Find where the given text appears and provide that cell's center as [X, Y] coordinate. 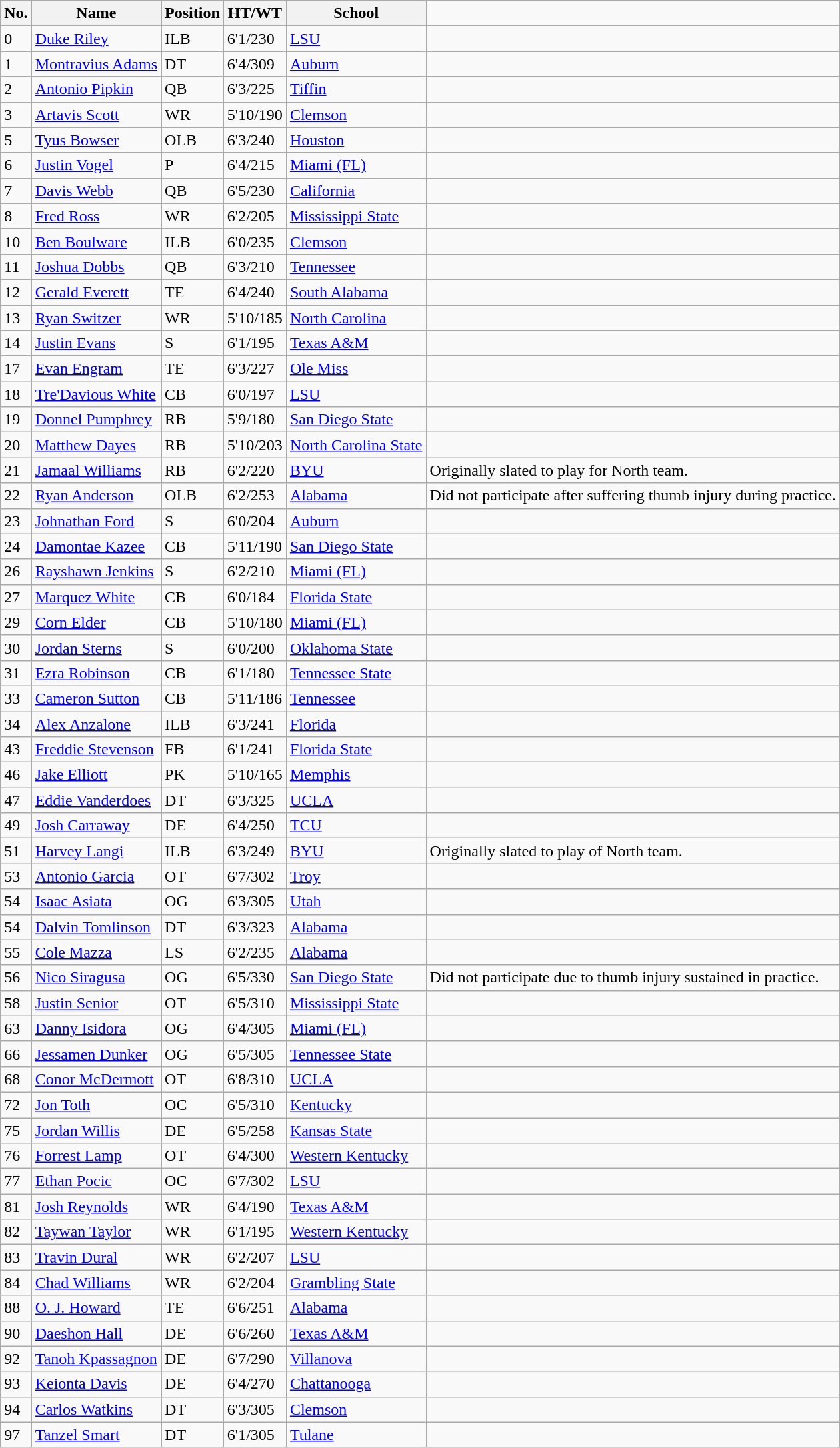
Fred Ross [96, 216]
46 [16, 775]
Name [96, 13]
Antonio Garcia [96, 876]
66 [16, 1054]
33 [16, 698]
Johnathan Ford [96, 521]
13 [16, 318]
O. J. Howard [96, 1308]
Daeshon Hall [96, 1333]
6'4/300 [255, 1156]
6'2/210 [255, 572]
Tre'Davious White [96, 394]
Gerald Everett [96, 292]
55 [16, 952]
5'11/186 [255, 698]
12 [16, 292]
Ezra Robinson [96, 673]
School [356, 13]
6'2/253 [255, 496]
6 [16, 165]
6'1/230 [255, 39]
Keionta Davis [96, 1384]
6'0/235 [255, 241]
6'5/330 [255, 978]
Jamaal Williams [96, 470]
84 [16, 1283]
Carlos Watkins [96, 1409]
Jordan Sterns [96, 648]
20 [16, 445]
Artavis Scott [96, 115]
Donnel Pumphrey [96, 420]
Troy [356, 876]
10 [16, 241]
6'3/325 [255, 800]
6'1/180 [255, 673]
94 [16, 1409]
6'1/241 [255, 750]
Jordan Willis [96, 1131]
Cole Mazza [96, 952]
Dalvin Tomlinson [96, 927]
63 [16, 1028]
Taywan Taylor [96, 1232]
Nico Siragusa [96, 978]
North Carolina State [356, 445]
Isaac Asiata [96, 902]
6'8/310 [255, 1079]
Matthew Dayes [96, 445]
Josh Reynolds [96, 1207]
58 [16, 1003]
88 [16, 1308]
Justin Evans [96, 343]
11 [16, 267]
Evan Engram [96, 369]
Grambling State [356, 1283]
PK [193, 775]
82 [16, 1232]
HT/WT [255, 13]
Tulane [356, 1435]
6'4/215 [255, 165]
6'2/204 [255, 1283]
31 [16, 673]
53 [16, 876]
5'10/190 [255, 115]
14 [16, 343]
TCU [356, 826]
72 [16, 1105]
No. [16, 13]
6'6/260 [255, 1333]
Antonio Pipkin [96, 89]
Utah [356, 902]
LS [193, 952]
Tanoh Kpassagnon [96, 1359]
Oklahoma State [356, 648]
23 [16, 521]
2 [16, 89]
5'10/180 [255, 622]
6'5/305 [255, 1054]
6'3/241 [255, 724]
76 [16, 1156]
Jessamen Dunker [96, 1054]
6'4/270 [255, 1384]
Chattanooga [356, 1384]
Forrest Lamp [96, 1156]
Eddie Vanderdoes [96, 800]
26 [16, 572]
Tyus Bowser [96, 140]
6'2/207 [255, 1257]
Danny Isidora [96, 1028]
22 [16, 496]
Harvey Langi [96, 851]
Duke Riley [96, 39]
Jon Toth [96, 1105]
21 [16, 470]
P [193, 165]
68 [16, 1079]
19 [16, 420]
Memphis [356, 775]
5'10/185 [255, 318]
6'3/323 [255, 927]
Villanova [356, 1359]
Ole Miss [356, 369]
6'4/309 [255, 64]
1 [16, 64]
30 [16, 648]
0 [16, 39]
47 [16, 800]
6'0/184 [255, 597]
Joshua Dobbs [96, 267]
6'4/250 [255, 826]
6'0/197 [255, 394]
97 [16, 1435]
Rayshawn Jenkins [96, 572]
6'4/190 [255, 1207]
Originally slated to play of North team. [633, 851]
56 [16, 978]
17 [16, 369]
Justin Senior [96, 1003]
Originally slated to play for North team. [633, 470]
6'4/305 [255, 1028]
7 [16, 191]
Kansas State [356, 1131]
6'6/251 [255, 1308]
Cameron Sutton [96, 698]
Did not participate after suffering thumb injury during practice. [633, 496]
Ryan Anderson [96, 496]
Ben Boulware [96, 241]
8 [16, 216]
90 [16, 1333]
Did not participate due to thumb injury sustained in practice. [633, 978]
Florida [356, 724]
6'4/240 [255, 292]
South Alabama [356, 292]
Kentucky [356, 1105]
34 [16, 724]
83 [16, 1257]
24 [16, 546]
Alex Anzalone [96, 724]
Jake Elliott [96, 775]
6'2/220 [255, 470]
Montravius Adams [96, 64]
6'5/230 [255, 191]
27 [16, 597]
Travin Dural [96, 1257]
Marquez White [96, 597]
5'10/165 [255, 775]
3 [16, 115]
Josh Carraway [96, 826]
93 [16, 1384]
Ryan Switzer [96, 318]
Ethan Pocic [96, 1181]
6'3/227 [255, 369]
18 [16, 394]
77 [16, 1181]
6'7/290 [255, 1359]
75 [16, 1131]
6'3/240 [255, 140]
6'3/225 [255, 89]
Chad Williams [96, 1283]
92 [16, 1359]
6'2/235 [255, 952]
Corn Elder [96, 622]
6'5/258 [255, 1131]
49 [16, 826]
81 [16, 1207]
FB [193, 750]
Justin Vogel [96, 165]
Damontae Kazee [96, 546]
6'1/305 [255, 1435]
Tiffin [356, 89]
5 [16, 140]
North Carolina [356, 318]
5'11/190 [255, 546]
Houston [356, 140]
Davis Webb [96, 191]
Conor McDermott [96, 1079]
29 [16, 622]
Freddie Stevenson [96, 750]
43 [16, 750]
6'0/200 [255, 648]
California [356, 191]
6'3/210 [255, 267]
5'9/180 [255, 420]
6'3/249 [255, 851]
Tanzel Smart [96, 1435]
51 [16, 851]
6'2/205 [255, 216]
6'0/204 [255, 521]
5'10/203 [255, 445]
Position [193, 13]
